Extract the [X, Y] coordinate from the center of the cell holding the provided text.  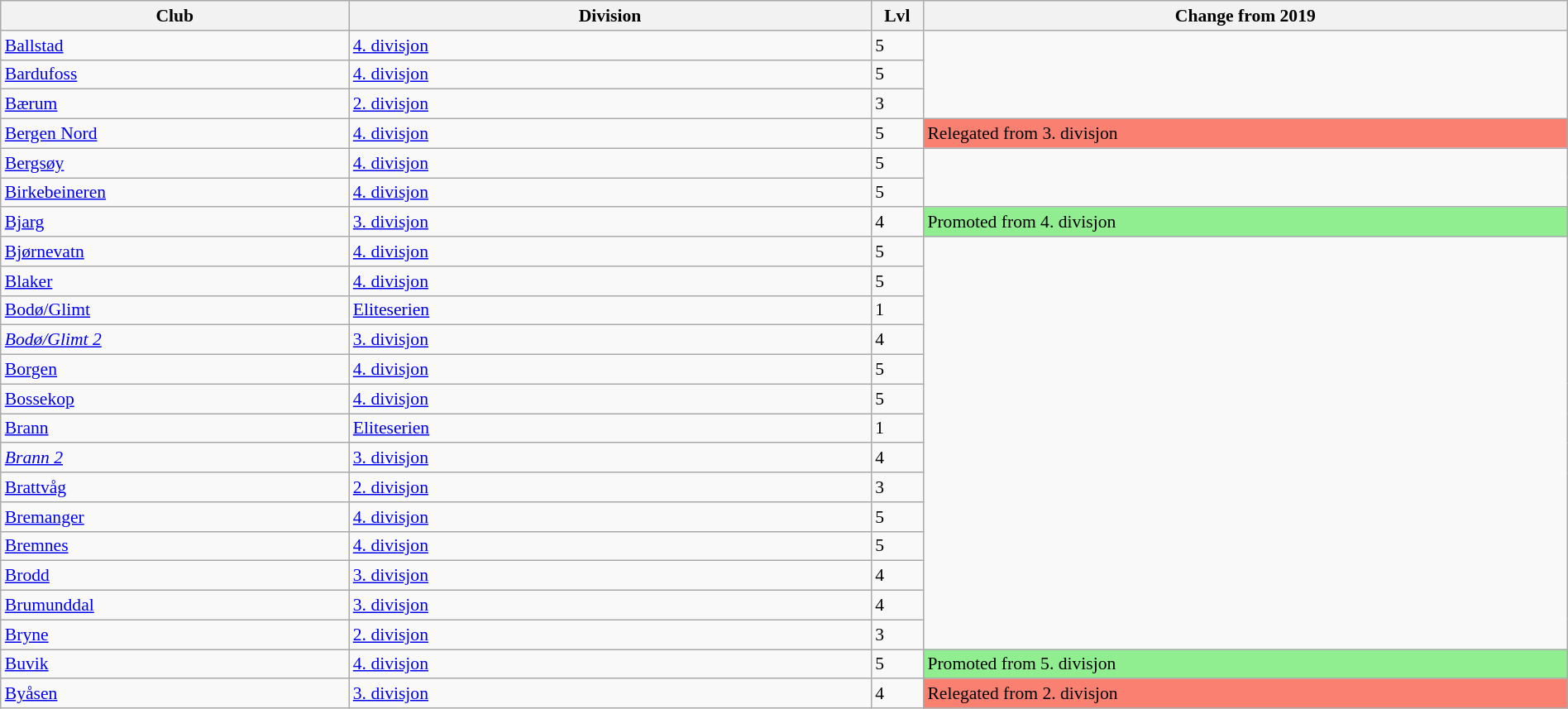
Bardufoss [175, 74]
Blaker [175, 281]
Promoted from 5. divisjon [1245, 664]
Brattvåg [175, 487]
Bremnes [175, 546]
Bjørnevatn [175, 252]
Bryne [175, 635]
Division [610, 16]
Bossekop [175, 399]
Relegated from 3. divisjon [1245, 134]
Brann [175, 429]
Brumunddal [175, 606]
Borgen [175, 370]
Bærum [175, 104]
Bodø/Glimt [175, 310]
Bergen Nord [175, 134]
Bremanger [175, 517]
Lvl [896, 16]
Club [175, 16]
Promoted from 4. divisjon [1245, 223]
Change from 2019 [1245, 16]
Ballstad [175, 46]
Brann 2 [175, 458]
Byåsen [175, 694]
Buvik [175, 664]
Birkebeineren [175, 193]
Brodd [175, 576]
Bodø/Glimt 2 [175, 340]
Bjarg [175, 223]
Relegated from 2. divisjon [1245, 694]
Bergsøy [175, 163]
